Return the (X, Y) coordinate for the center point of the cell that contains the specified text.  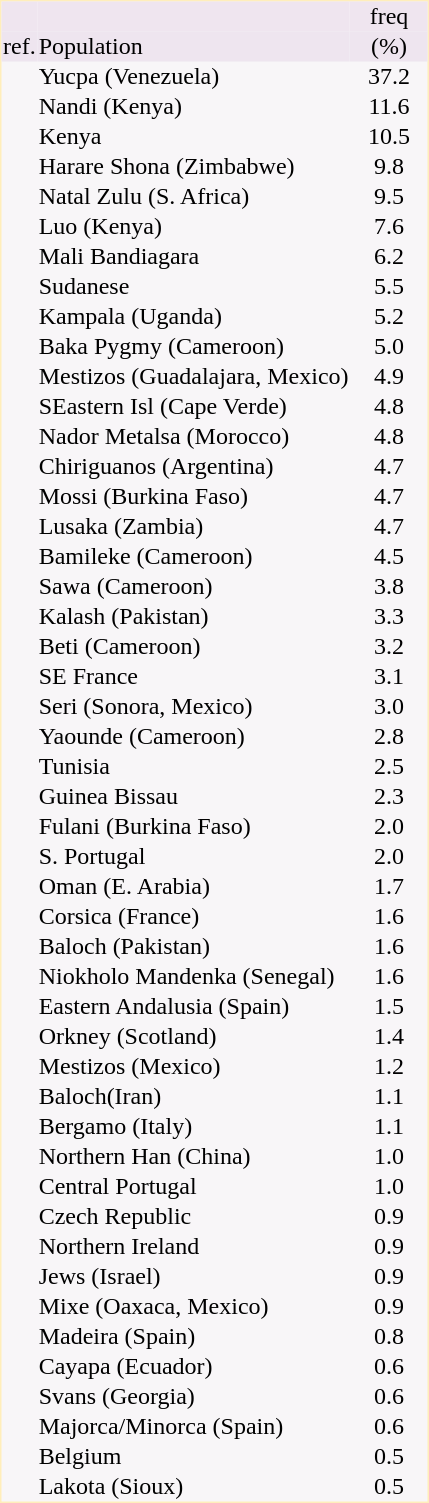
10.5 (389, 137)
Cayapa (Ecuador) (194, 1367)
2.3 (389, 797)
Kenya (194, 137)
Yaounde (Cameroon) (194, 737)
SEastern Isl (Cape Verde) (194, 407)
Orkney (Scotland) (194, 1037)
5.5 (389, 287)
5.2 (389, 317)
Baloch (Pakistan) (194, 947)
Fulani (Burkina Faso) (194, 827)
3.0 (389, 707)
Corsica (France) (194, 917)
1.7 (389, 887)
3.1 (389, 677)
4.9 (389, 377)
Eastern Andalusia (Spain) (194, 1007)
1.2 (389, 1067)
Bamileke (Cameroon) (194, 557)
6.2 (389, 257)
Baloch(Iran) (194, 1097)
Northern Han (China) (194, 1157)
Bergamo (Italy) (194, 1127)
1.4 (389, 1037)
Guinea Bissau (194, 797)
5.0 (389, 347)
Jews (Israel) (194, 1277)
1.5 (389, 1007)
4.5 (389, 557)
2.8 (389, 737)
Kampala (Uganda) (194, 317)
Mestizos (Mexico) (194, 1067)
Northern Ireland (194, 1247)
Beti (Cameroon) (194, 647)
Sudanese (194, 287)
Mixe (Oaxaca, Mexico) (194, 1307)
S. Portugal (194, 857)
37.2 (389, 77)
7.6 (389, 227)
Mossi (Burkina Faso) (194, 497)
Belgium (194, 1457)
3.2 (389, 647)
Mali Bandiagara (194, 257)
Svans (Georgia) (194, 1397)
0.8 (389, 1337)
Madeira (Spain) (194, 1337)
Mestizos (Guadalajara, Mexico) (194, 377)
Lusaka (Zambia) (194, 527)
Seri (Sonora, Mexico) (194, 707)
ref. (20, 47)
Nador Metalsa (Morocco) (194, 437)
Niokholo Mandenka (Senegal) (194, 977)
Population (194, 47)
Yucpa (Venezuela) (194, 77)
Luo (Kenya) (194, 227)
Central Portugal (194, 1187)
9.5 (389, 197)
Czech Republic (194, 1217)
2.5 (389, 767)
Sawa (Cameroon) (194, 587)
SE France (194, 677)
Natal Zulu (S. Africa) (194, 197)
Chiriguanos (Argentina) (194, 467)
Nandi (Kenya) (194, 107)
3.8 (389, 587)
Lakota (Sioux) (194, 1487)
Baka Pygmy (Cameroon) (194, 347)
Tunisia (194, 767)
9.8 (389, 167)
(%) (389, 47)
11.6 (389, 107)
3.3 (389, 617)
freq (389, 17)
Harare Shona (Zimbabwe) (194, 167)
Majorca/Minorca (Spain) (194, 1427)
Kalash (Pakistan) (194, 617)
Oman (E. Arabia) (194, 887)
